Search for the cell housing the specified text and yield its (x, y) center coordinate. 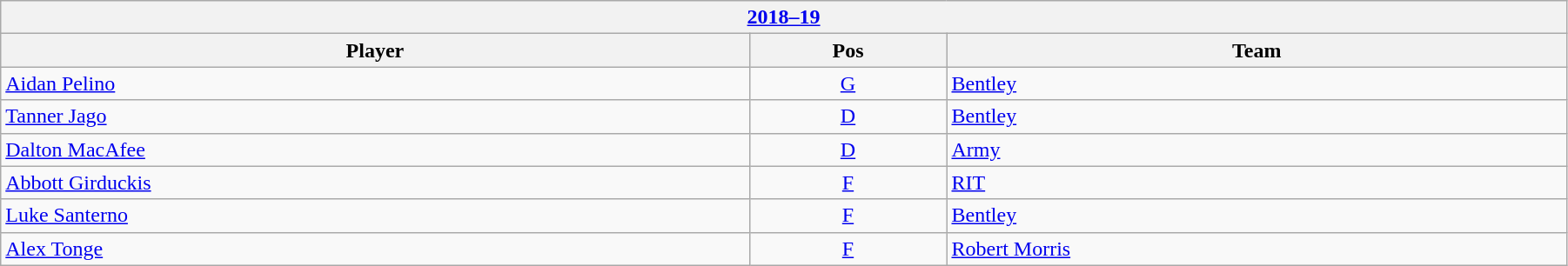
2018–19 (784, 17)
RIT (1256, 183)
Abbott Girduckis (375, 183)
Tanner Jago (375, 116)
Army (1256, 150)
G (848, 83)
Player (375, 50)
Alex Tonge (375, 249)
Robert Morris (1256, 249)
Team (1256, 50)
Aidan Pelino (375, 83)
Dalton MacAfee (375, 150)
Pos (848, 50)
Luke Santerno (375, 216)
